Find where the given text appears and provide that cell's center as [x, y] coordinate. 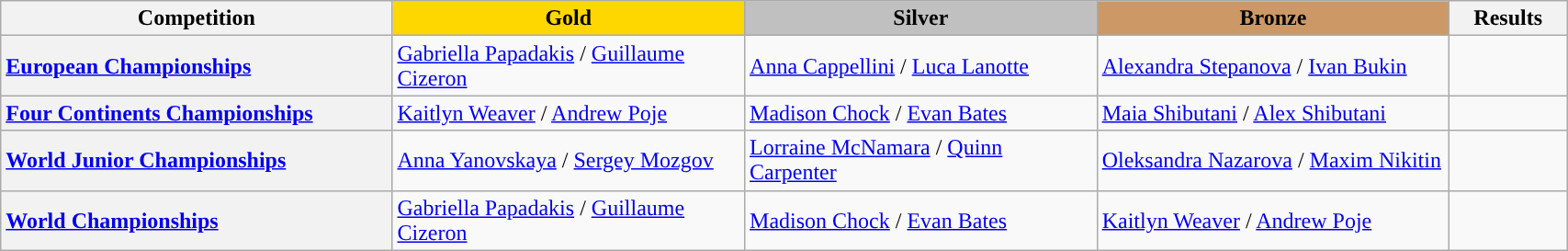
Anna Yanovskaya / Sergey Mozgov [569, 160]
Results [1508, 18]
Anna Cappellini / Luca Lanotte [921, 66]
World Junior Championships [197, 160]
Maia Shibutani / Alex Shibutani [1273, 113]
European Championships [197, 66]
Four Continents Championships [197, 113]
Competition [197, 18]
Gold [569, 18]
Alexandra Stepanova / Ivan Bukin [1273, 66]
World Championships [197, 221]
Lorraine McNamara / Quinn Carpenter [921, 160]
Bronze [1273, 18]
Silver [921, 18]
Oleksandra Nazarova / Maxim Nikitin [1273, 160]
